Find where the given text appears and provide that cell's center as (x, y) coordinate. 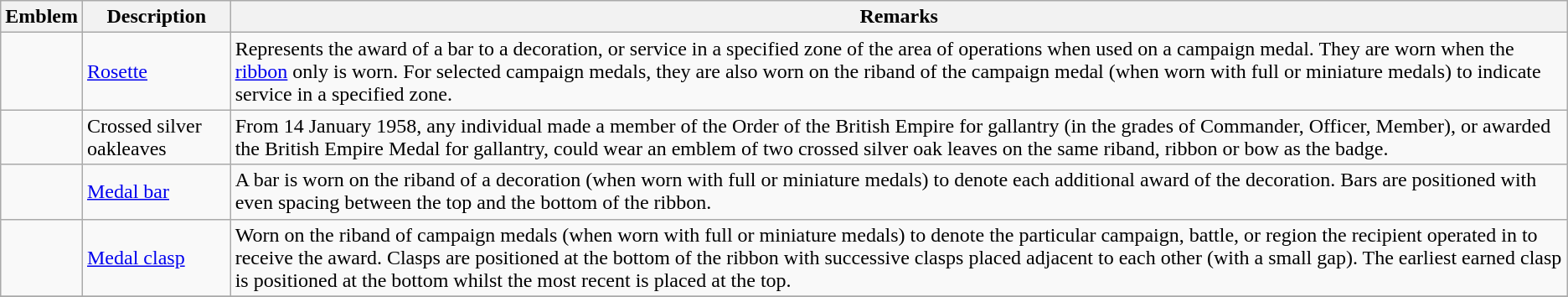
Crossed silver oakleaves (156, 138)
Emblem (42, 17)
Medal bar (156, 191)
Rosette (156, 71)
Remarks (899, 17)
Description (156, 17)
Medal clasp (156, 258)
